Return the (X, Y) coordinate for the center point of the cell that contains the specified text.  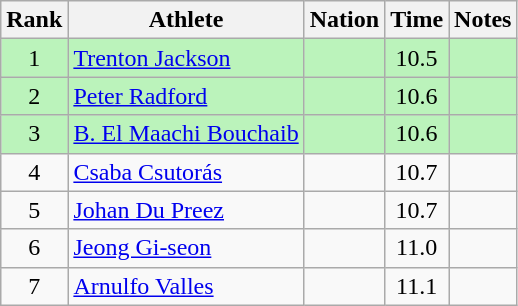
10.5 (417, 58)
Notes (483, 20)
Nation (344, 20)
3 (34, 134)
6 (34, 248)
Time (417, 20)
7 (34, 286)
2 (34, 96)
Arnulfo Valles (186, 286)
Rank (34, 20)
4 (34, 172)
Peter Radford (186, 96)
Trenton Jackson (186, 58)
5 (34, 210)
11.0 (417, 248)
Jeong Gi-seon (186, 248)
1 (34, 58)
Csaba Csutorás (186, 172)
Athlete (186, 20)
B. El Maachi Bouchaib (186, 134)
11.1 (417, 286)
Johan Du Preez (186, 210)
